Output the (x, y) coordinate of the center of the cell containing the given text.  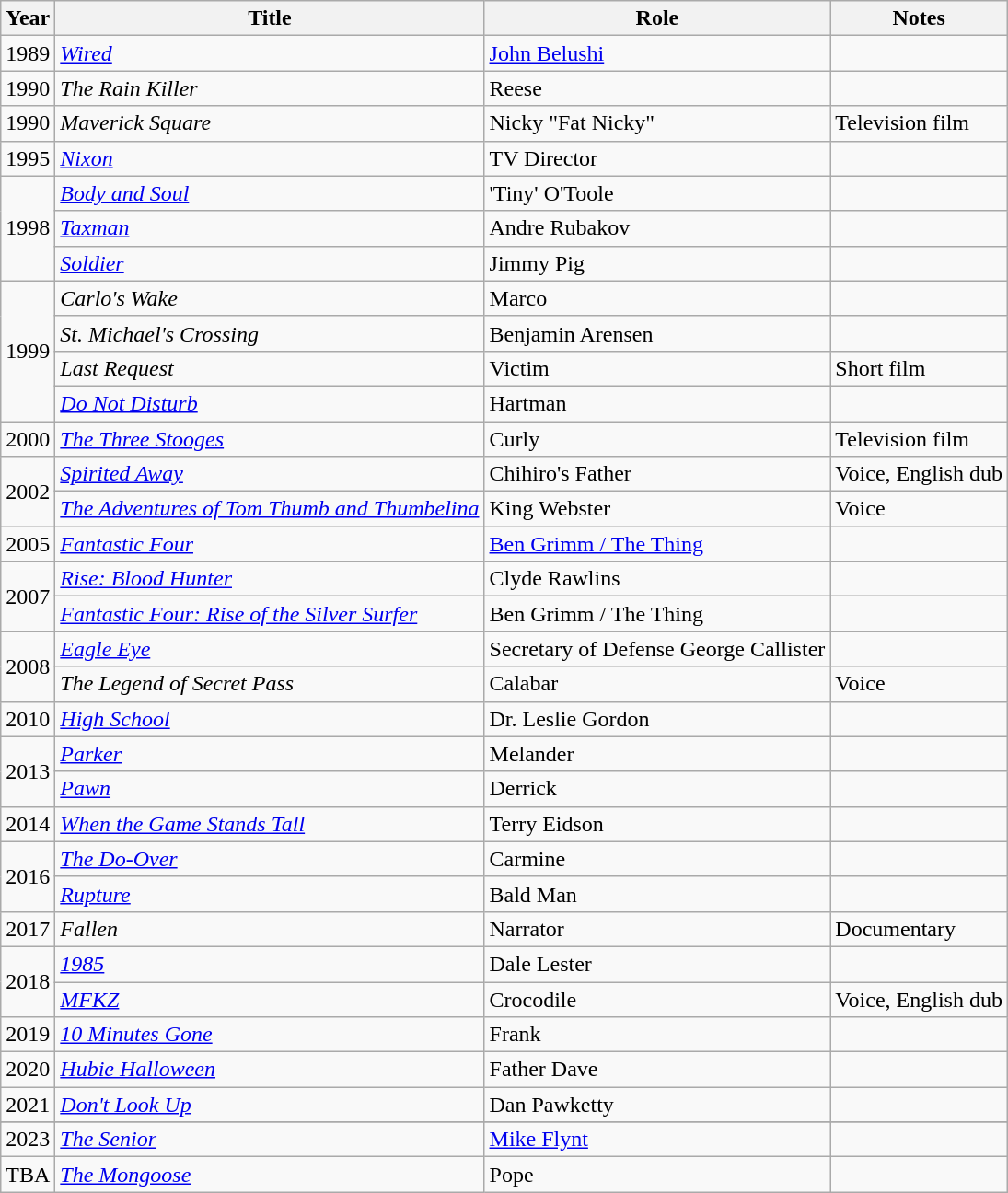
2016 (28, 876)
Derrick (657, 789)
Hubie Halloween (270, 1070)
2000 (28, 439)
1999 (28, 351)
Rise: Blood Hunter (270, 579)
Terry Eidson (657, 824)
When the Game Stands Tall (270, 824)
The Adventures of Tom Thumb and Thumbelina (270, 509)
Narrator (657, 929)
Calabar (657, 684)
Curly (657, 439)
Last Request (270, 368)
2002 (28, 492)
Notes (919, 18)
Marco (657, 298)
MFKZ (270, 999)
Maverick Square (270, 123)
Pawn (270, 789)
Body and Soul (270, 193)
Documentary (919, 929)
Carlo's Wake (270, 298)
Melander (657, 754)
2013 (28, 771)
The Senior (270, 1140)
Do Not Disturb (270, 403)
Father Dave (657, 1070)
The Legend of Secret Pass (270, 684)
Nixon (270, 158)
Jimmy Pig (657, 263)
Dr. Leslie Gordon (657, 719)
Parker (270, 754)
Pope (657, 1175)
Victim (657, 368)
2008 (28, 666)
Fantastic Four (270, 544)
2010 (28, 719)
Dale Lester (657, 964)
The Mongoose (270, 1175)
2020 (28, 1070)
St. Michael's Crossing (270, 333)
Carmine (657, 859)
2007 (28, 596)
2018 (28, 981)
Eagle Eye (270, 649)
TV Director (657, 158)
High School (270, 719)
John Belushi (657, 53)
Bald Man (657, 894)
Title (270, 18)
The Three Stooges (270, 439)
1989 (28, 53)
2005 (28, 544)
King Webster (657, 509)
Secretary of Defense George Callister (657, 649)
Don't Look Up (270, 1105)
Soldier (270, 263)
Reese (657, 88)
Role (657, 18)
Rupture (270, 894)
Wired (270, 53)
Mike Flynt (657, 1140)
'Tiny' O'Toole (657, 193)
The Do-Over (270, 859)
2019 (28, 1035)
Dan Pawketty (657, 1105)
Short film (919, 368)
1998 (28, 228)
Taxman (270, 228)
1995 (28, 158)
Chihiro's Father (657, 474)
Frank (657, 1035)
2021 (28, 1105)
10 Minutes Gone (270, 1035)
Fallen (270, 929)
Year (28, 18)
Hartman (657, 403)
Benjamin Arensen (657, 333)
Fantastic Four: Rise of the Silver Surfer (270, 614)
2017 (28, 929)
The Rain Killer (270, 88)
Nicky "Fat Nicky" (657, 123)
Crocodile (657, 999)
Spirited Away (270, 474)
1985 (270, 964)
2014 (28, 824)
Andre Rubakov (657, 228)
Clyde Rawlins (657, 579)
2023 (28, 1140)
TBA (28, 1175)
